Extract the (X, Y) coordinate from the center of the cell holding the provided text.  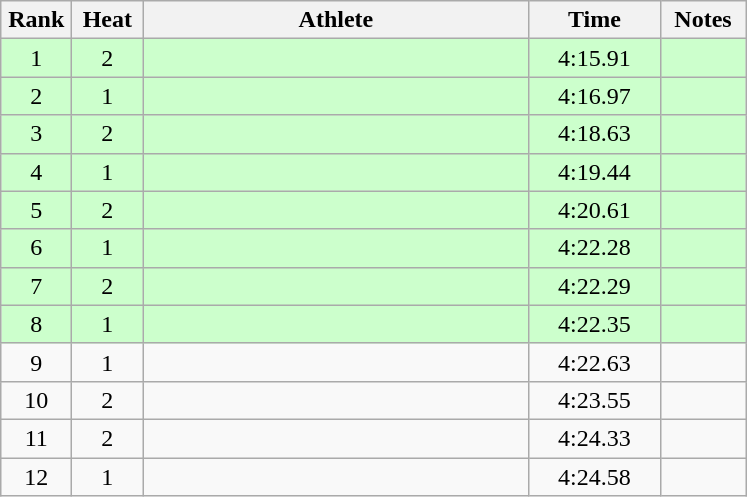
5 (36, 210)
10 (36, 400)
7 (36, 286)
4:22.28 (594, 248)
4 (36, 172)
4:20.61 (594, 210)
4:19.44 (594, 172)
9 (36, 362)
Rank (36, 20)
4:22.63 (594, 362)
4:24.58 (594, 477)
Time (594, 20)
4:15.91 (594, 58)
4:18.63 (594, 134)
4:24.33 (594, 438)
4:16.97 (594, 96)
4:23.55 (594, 400)
6 (36, 248)
3 (36, 134)
Heat (108, 20)
12 (36, 477)
4:22.35 (594, 324)
8 (36, 324)
Athlete (336, 20)
4:22.29 (594, 286)
Notes (703, 20)
11 (36, 438)
